Detect which cell encompasses the target text, then output its (X, Y) center coordinate. 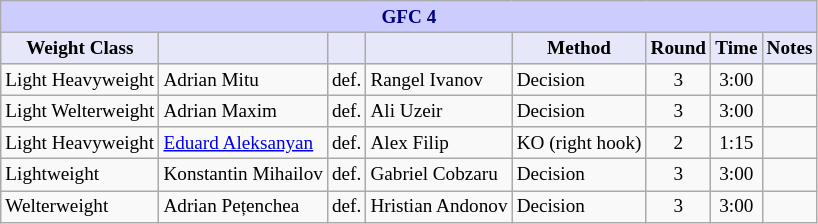
Rangel Ivanov (439, 80)
2 (678, 143)
Konstantin Mihailov (244, 175)
Adrian Pețenchea (244, 206)
GFC 4 (409, 17)
Adrian Maxim (244, 111)
KO (right hook) (579, 143)
Notes (790, 48)
Gabriel Cobzaru (439, 175)
Hristian Andonov (439, 206)
Time (736, 48)
Eduard Aleksanyan (244, 143)
Alex Filip (439, 143)
Round (678, 48)
Light Welterweight (80, 111)
Adrian Mitu (244, 80)
Ali Uzeir (439, 111)
Welterweight (80, 206)
Method (579, 48)
1:15 (736, 143)
Weight Class (80, 48)
Lightweight (80, 175)
